Search for the cell housing the specified text and yield its [x, y] center coordinate. 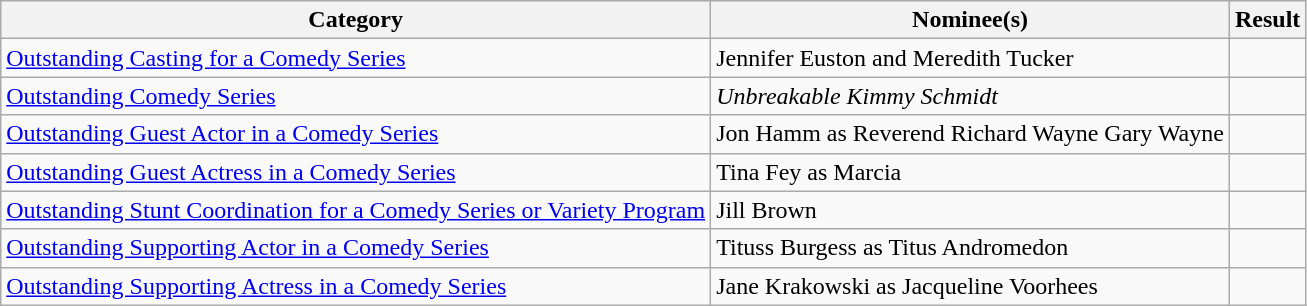
Outstanding Guest Actress in a Comedy Series [356, 172]
Unbreakable Kimmy Schmidt [970, 96]
Outstanding Comedy Series [356, 96]
Category [356, 20]
Jon Hamm as Reverend Richard Wayne Gary Wayne [970, 134]
Nominee(s) [970, 20]
Outstanding Supporting Actress in a Comedy Series [356, 286]
Outstanding Supporting Actor in a Comedy Series [356, 248]
Result [1267, 20]
Jane Krakowski as Jacqueline Voorhees [970, 286]
Tituss Burgess as Titus Andromedon [970, 248]
Outstanding Casting for a Comedy Series [356, 58]
Outstanding Stunt Coordination for a Comedy Series or Variety Program [356, 210]
Jennifer Euston and Meredith Tucker [970, 58]
Tina Fey as Marcia [970, 172]
Jill Brown [970, 210]
Outstanding Guest Actor in a Comedy Series [356, 134]
